Extract the [x, y] coordinate from the center of the cell holding the provided text.  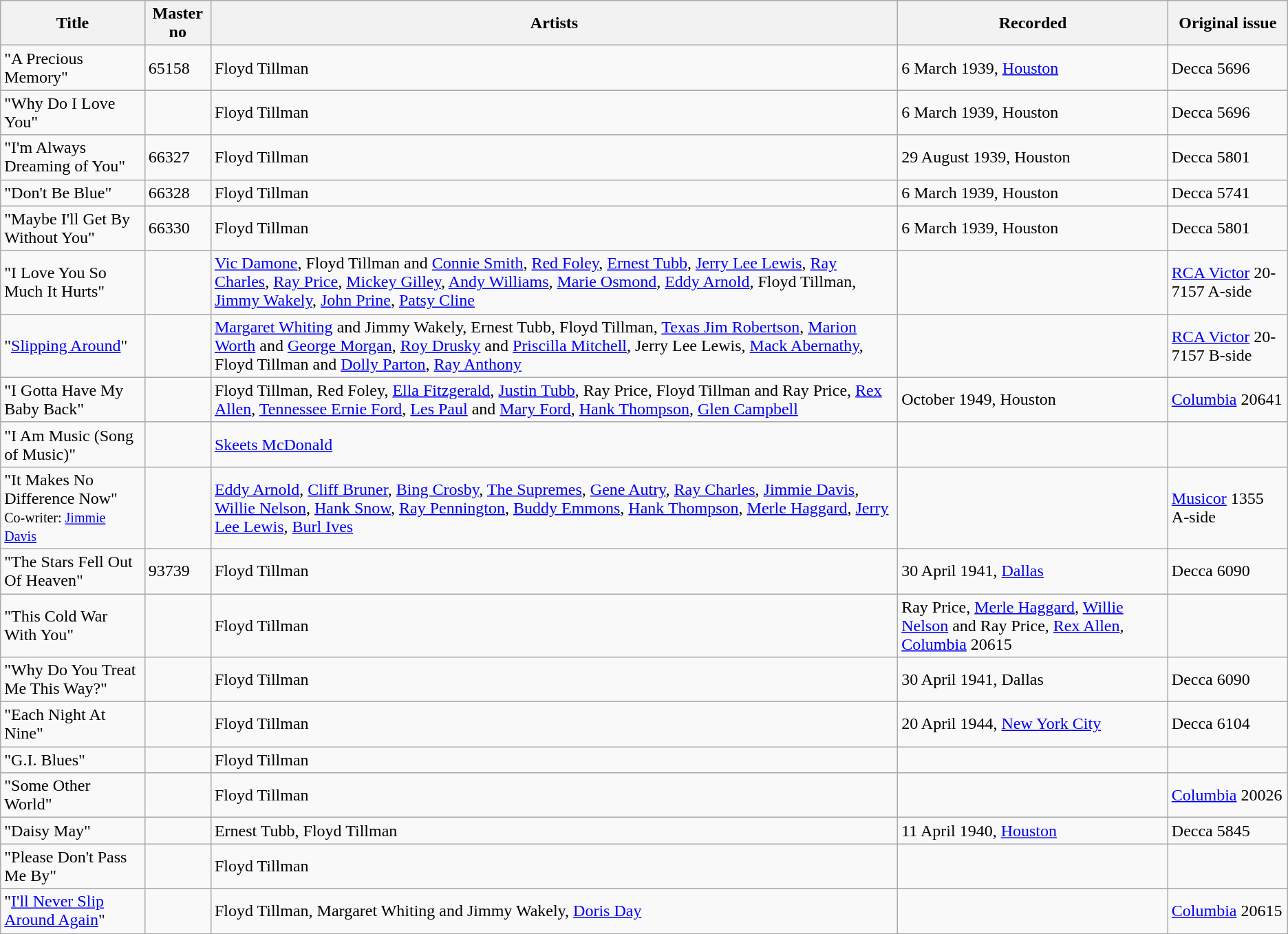
"I Gotta Have My Baby Back" [73, 399]
"This Cold War With You" [73, 625]
Musicor 1355 A-side [1227, 508]
"Each Night At Nine" [73, 724]
20 April 1944, New York City [1033, 724]
RCA Victor 20-7157 B-side [1227, 346]
Ernest Tubb, Floyd Tillman [554, 831]
Decca 5741 [1227, 193]
October 1949, Houston [1033, 399]
Decca 5845 [1227, 831]
"Why Do You Treat Me This Way?" [73, 680]
"Maybe I'll Get By Without You" [73, 229]
Columbia 20026 [1227, 796]
"Why Do I Love You" [73, 113]
Title [73, 23]
"I Am Music (Song of Music)" [73, 445]
"I'm Always Dreaming of You" [73, 157]
"I'll Never Slip Around Again" [73, 911]
Recorded [1033, 23]
Columbia 20615 [1227, 911]
"G.I. Blues" [73, 760]
"Slipping Around" [73, 346]
"It Makes No Difference Now"Co-writer: Jimmie Davis [73, 508]
Decca 6104 [1227, 724]
"A Precious Memory" [73, 67]
Original issue [1227, 23]
Skeets McDonald [554, 445]
Master no [178, 23]
Columbia 20641 [1227, 399]
"The Stars Fell Out Of Heaven" [73, 571]
11 April 1940, Houston [1033, 831]
"Please Don't Pass Me By" [73, 866]
29 August 1939, Houston [1033, 157]
65158 [178, 67]
Floyd Tillman, Margaret Whiting and Jimmy Wakely, Doris Day [554, 911]
66327 [178, 157]
"Daisy May" [73, 831]
66328 [178, 193]
"Some Other World" [73, 796]
"Don't Be Blue" [73, 193]
66330 [178, 229]
RCA Victor 20-7157 A-side [1227, 282]
"I Love You So Much It Hurts" [73, 282]
93739 [178, 571]
Artists [554, 23]
Ray Price, Merle Haggard, Willie Nelson and Ray Price, Rex Allen, Columbia 20615 [1033, 625]
